Scan for the cell matching the given text and deliver its [X, Y] coordinate at center. 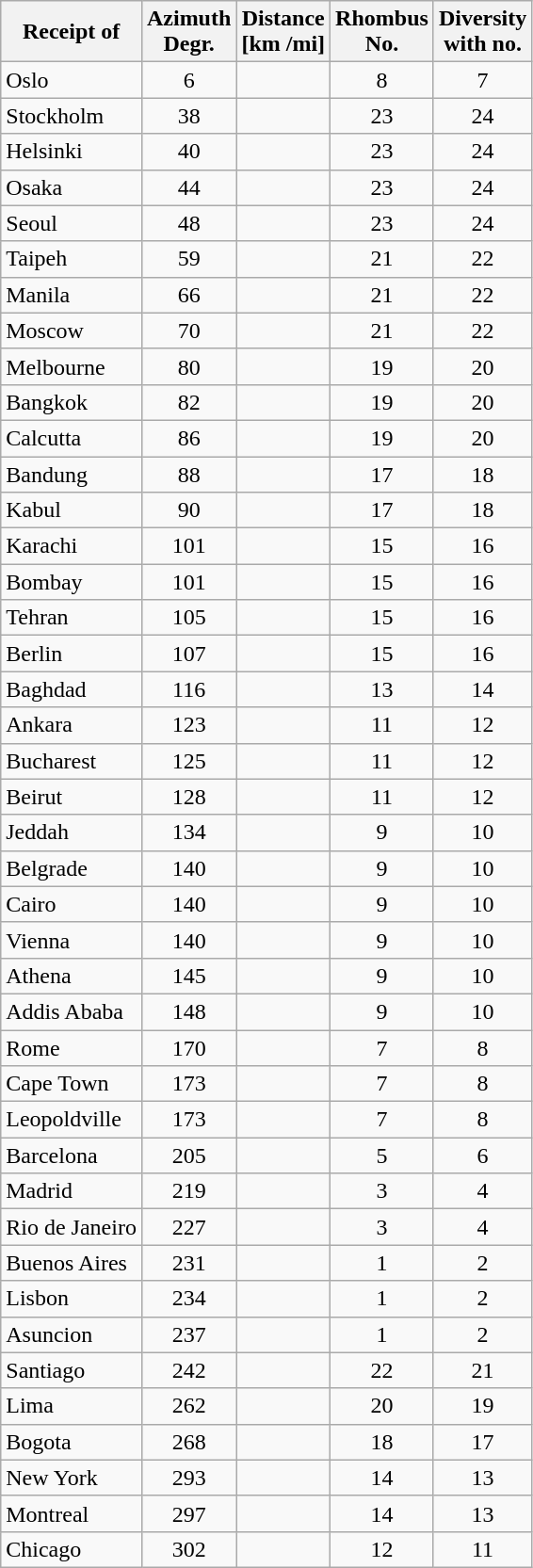
134 [188, 832]
105 [188, 618]
Helsinki [72, 152]
Berlin [72, 654]
297 [188, 1513]
Azimuth Degr. [188, 32]
59 [188, 259]
Oslo [72, 80]
82 [188, 402]
Addis Ababa [72, 1011]
86 [188, 438]
237 [188, 1334]
Beirut [72, 797]
Leopoldville [72, 1120]
Buenos Aires [72, 1263]
88 [188, 474]
Ankara [72, 725]
Receipt of [72, 32]
123 [188, 725]
Barcelona [72, 1156]
Lima [72, 1406]
48 [188, 223]
262 [188, 1406]
Kabul [72, 510]
227 [188, 1227]
Montreal [72, 1513]
219 [188, 1191]
44 [188, 187]
90 [188, 510]
231 [188, 1263]
Athena [72, 976]
Manila [72, 295]
Belgrade [72, 868]
Bangkok [72, 402]
Vienna [72, 940]
Stockholm [72, 116]
Calcutta [72, 438]
293 [188, 1478]
Distance[km /mi] [283, 32]
302 [188, 1549]
Tehran [72, 618]
242 [188, 1370]
145 [188, 976]
Bucharest [72, 761]
116 [188, 689]
5 [382, 1156]
Bogota [72, 1442]
Moscow [72, 331]
234 [188, 1299]
Baghdad [72, 689]
Chicago [72, 1549]
Melbourne [72, 366]
Bombay [72, 582]
Bandung [72, 474]
Karachi [72, 546]
40 [188, 152]
Osaka [72, 187]
Rome [72, 1048]
Rio de Janeiro [72, 1227]
268 [188, 1442]
Jeddah [72, 832]
Seoul [72, 223]
170 [188, 1048]
Lisbon [72, 1299]
80 [188, 366]
70 [188, 331]
148 [188, 1011]
Madrid [72, 1191]
Diversitywith no. [482, 32]
128 [188, 797]
125 [188, 761]
Rhombus No. [382, 32]
205 [188, 1156]
Taipeh [72, 259]
New York [72, 1478]
Santiago [72, 1370]
Cape Town [72, 1084]
Cairo [72, 904]
38 [188, 116]
107 [188, 654]
66 [188, 295]
Asuncion [72, 1334]
